From the cell containing the given text, extract its center point as [x, y] coordinate. 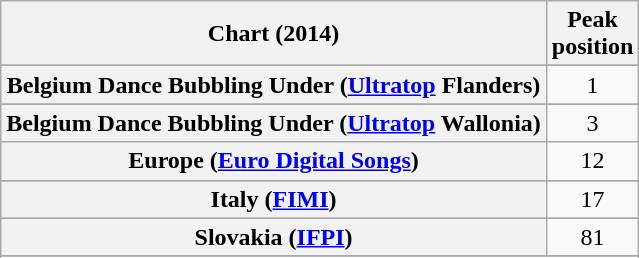
12 [592, 161]
Peakposition [592, 34]
Belgium Dance Bubbling Under (Ultratop Flanders) [274, 85]
81 [592, 237]
Europe (Euro Digital Songs) [274, 161]
1 [592, 85]
Italy (FIMI) [274, 199]
3 [592, 123]
Slovakia (IFPI) [274, 237]
17 [592, 199]
Belgium Dance Bubbling Under (Ultratop Wallonia) [274, 123]
Chart (2014) [274, 34]
